From the cell containing the given text, extract its center point as (x, y) coordinate. 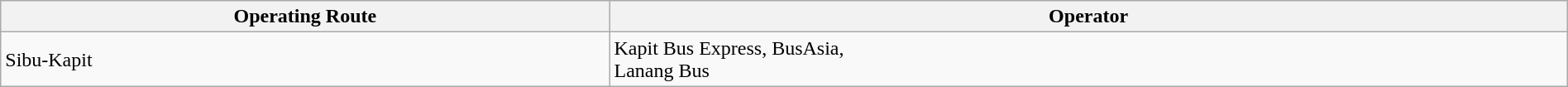
Operating Route (305, 17)
Sibu-Kapit (305, 60)
Kapit Bus Express, BusAsia,Lanang Bus (1088, 60)
Operator (1088, 17)
